Pinpoint the cell where the given text exists, returning its [X, Y] midpoint coordinate. 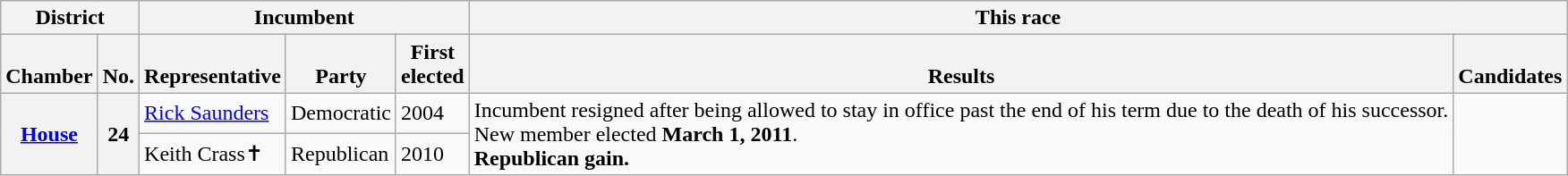
Incumbent [304, 18]
Firstelected [432, 64]
Chamber [49, 64]
2010 [432, 154]
24 [118, 134]
District [70, 18]
No. [118, 64]
Candidates [1511, 64]
Party [340, 64]
This race [1018, 18]
Rick Saunders [213, 113]
Representative [213, 64]
2004 [432, 113]
House [49, 134]
Keith Crass✝ [213, 154]
Results [961, 64]
Republican [340, 154]
Democratic [340, 113]
